From the cell containing the given text, extract its center point as [x, y] coordinate. 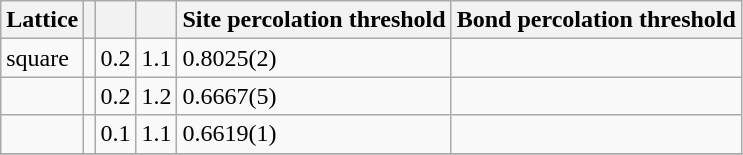
0.1 [116, 134]
0.8025(2) [314, 58]
Site percolation threshold [314, 20]
Bond percolation threshold [596, 20]
Lattice [42, 20]
square [42, 58]
1.2 [156, 96]
0.6667(5) [314, 96]
0.6619(1) [314, 134]
